Find where the given text appears and provide that cell's center as (X, Y) coordinate. 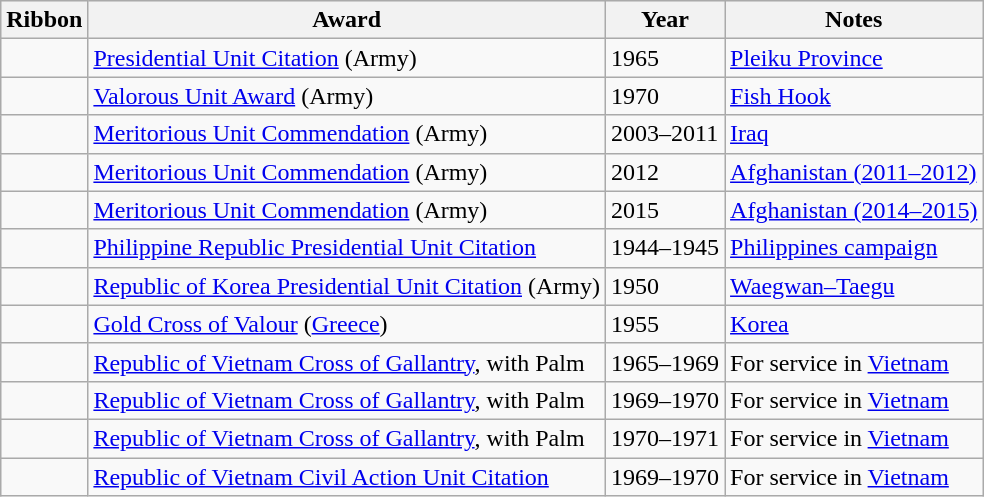
Pleiku Province (854, 58)
Waegwan–Taegu (854, 286)
Ribbon (44, 20)
1955 (664, 324)
Fish Hook (854, 96)
Republic of Korea Presidential Unit Citation (Army) (347, 286)
Iraq (854, 134)
Afghanistan (2011–2012) (854, 172)
1950 (664, 286)
Valorous Unit Award (Army) (347, 96)
1965–1969 (664, 362)
1970 (664, 96)
Afghanistan (2014–2015) (854, 210)
Philippine Republic Presidential Unit Citation (347, 248)
Korea (854, 324)
Gold Cross of Valour (Greece) (347, 324)
1944–1945 (664, 248)
2003–2011 (664, 134)
1965 (664, 58)
Philippines campaign (854, 248)
Notes (854, 20)
Presidential Unit Citation (Army) (347, 58)
2012 (664, 172)
1970–1971 (664, 438)
Award (347, 20)
Republic of Vietnam Civil Action Unit Citation (347, 477)
2015 (664, 210)
Year (664, 20)
